Locate the cell with the specified text and output its [x, y] center coordinate. 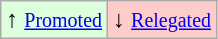
↓ Relegated [162, 20]
↑ Promoted [54, 20]
